Identify which cell holds the provided text, then report its [X, Y] central coordinate. 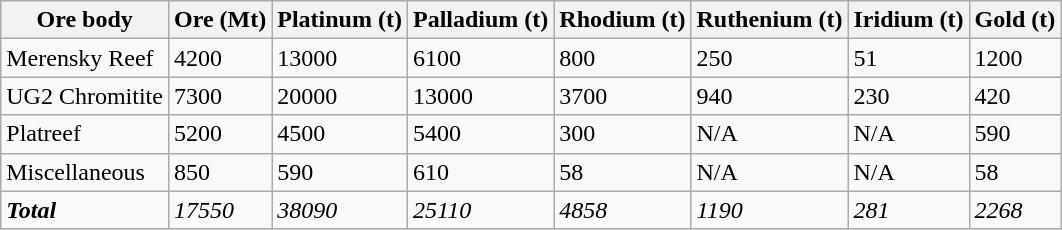
51 [908, 58]
Total [85, 210]
230 [908, 96]
17550 [220, 210]
4500 [340, 134]
25110 [480, 210]
Merensky Reef [85, 58]
6100 [480, 58]
Rhodium (t) [622, 20]
1190 [770, 210]
940 [770, 96]
850 [220, 172]
2268 [1015, 210]
250 [770, 58]
800 [622, 58]
Ruthenium (t) [770, 20]
Miscellaneous [85, 172]
300 [622, 134]
38090 [340, 210]
5200 [220, 134]
3700 [622, 96]
Ore body [85, 20]
Platreef [85, 134]
281 [908, 210]
20000 [340, 96]
1200 [1015, 58]
Gold (t) [1015, 20]
5400 [480, 134]
Ore (Mt) [220, 20]
Iridium (t) [908, 20]
610 [480, 172]
4200 [220, 58]
UG2 Chromitite [85, 96]
420 [1015, 96]
Palladium (t) [480, 20]
Platinum (t) [340, 20]
4858 [622, 210]
7300 [220, 96]
